Detect which cell encompasses the target text, then output its (x, y) center coordinate. 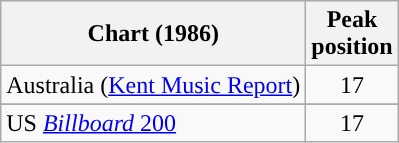
Australia (Kent Music Report) (154, 85)
Chart (1986) (154, 34)
US Billboard 200 (154, 123)
Peakposition (352, 34)
